From the cell containing the given text, extract its center point as [X, Y] coordinate. 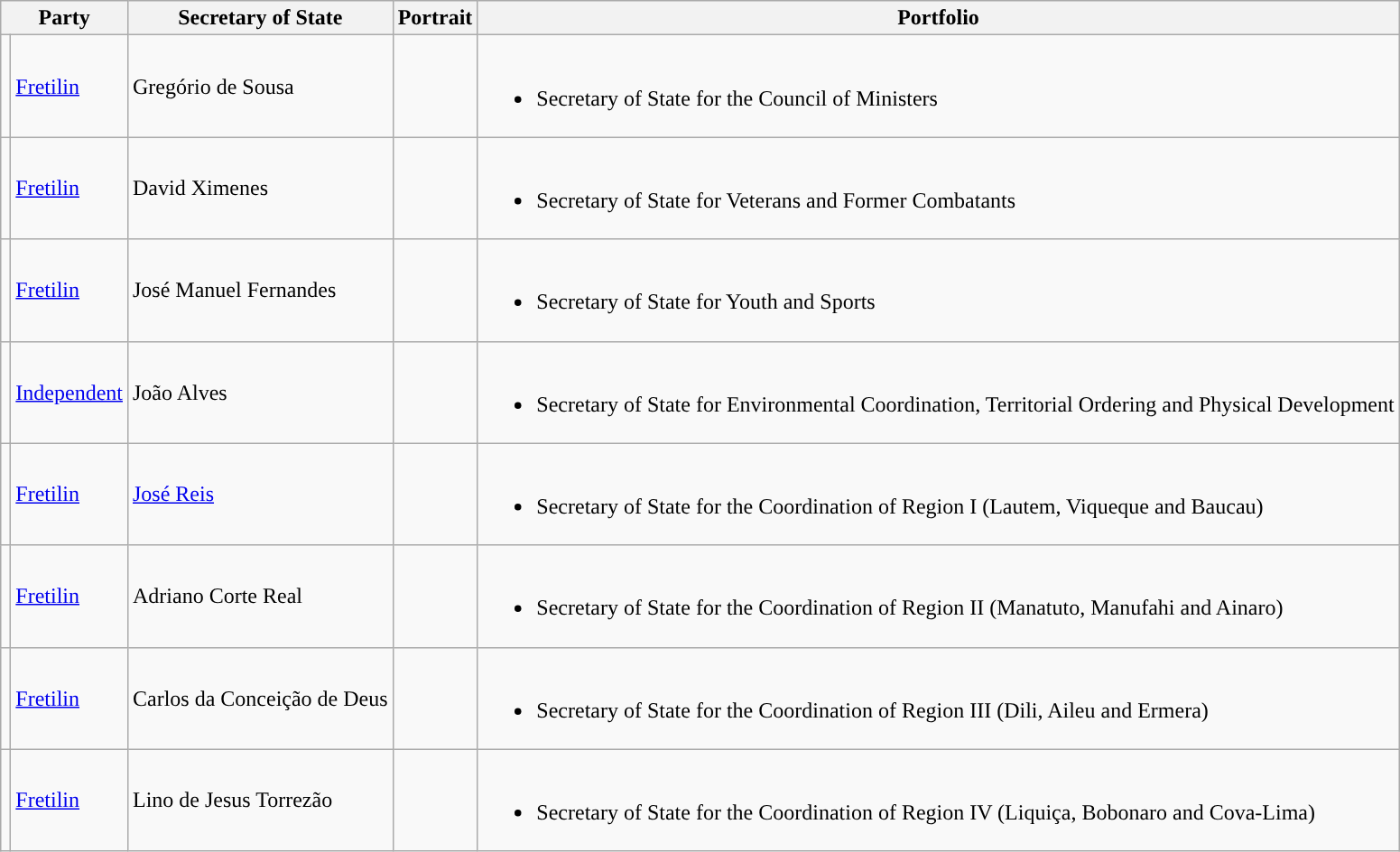
Secretary of State for the Coordination of Region II (Manatuto, Manufahi and Ainaro) [939, 596]
Portrait [435, 18]
Independent [70, 392]
Secretary of State for Youth and Sports [939, 291]
Secretary of State for Environmental Coordination, Territorial Ordering and Physical Development [939, 392]
Carlos da Conceição de Deus [260, 699]
José Manuel Fernandes [260, 291]
Secretary of State for the Coordination of Region I (Lautem, Viqueque and Baucau) [939, 495]
Adriano Corte Real [260, 596]
Secretary of State for the Coordination of Region III (Dili, Aileu and Ermera) [939, 699]
Gregório de Sousa [260, 87]
Secretary of State [260, 18]
Secretary of State for the Coordination of Region IV (Liquiça, Bobonaro and Cova-Lima) [939, 800]
João Alves [260, 392]
David Ximenes [260, 188]
Secretary of State for the Council of Ministers [939, 87]
Portfolio [939, 18]
Party [65, 18]
Secretary of State for Veterans and Former Combatants [939, 188]
Lino de Jesus Torrezão [260, 800]
José Reis [260, 495]
